Return the [x, y] coordinate for the center point of the cell that contains the specified text.  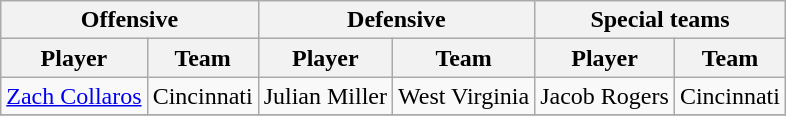
Offensive [130, 20]
Special teams [660, 20]
West Virginia [464, 96]
Julian Miller [325, 96]
Jacob Rogers [605, 96]
Defensive [396, 20]
Zach Collaros [74, 96]
